Find where the given text appears and provide that cell's center as [x, y] coordinate. 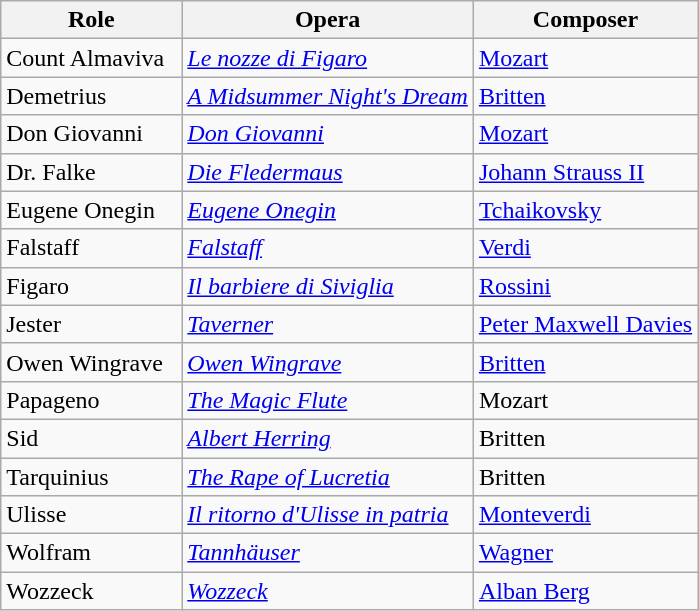
Il ritorno d'Ulisse in patria [328, 515]
Tarquinius [92, 477]
Ulisse [92, 515]
Figaro [92, 286]
Peter Maxwell Davies [585, 324]
Wagner [585, 553]
A Midsummer Night's Dream [328, 96]
Wolfram [92, 553]
Count Almaviva [92, 58]
The Magic Flute [328, 400]
Sid [92, 438]
Composer [585, 20]
Jester [92, 324]
Albert Herring [328, 438]
Tchaikovsky [585, 210]
Tannhäuser [328, 553]
Role [92, 20]
Dr. Falke [92, 172]
Il barbiere di Siviglia [328, 286]
Die Fledermaus [328, 172]
Monteverdi [585, 515]
Alban Berg [585, 591]
Papageno [92, 400]
Demetrius [92, 96]
The Rape of Lucretia [328, 477]
Johann Strauss II [585, 172]
Le nozze di Figaro [328, 58]
Verdi [585, 248]
Rossini [585, 286]
Taverner [328, 324]
Opera [328, 20]
